Find where the given text appears and provide that cell's center as (x, y) coordinate. 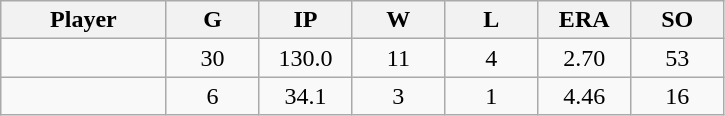
34.1 (306, 96)
Player (84, 20)
3 (398, 96)
IP (306, 20)
30 (212, 58)
16 (678, 96)
130.0 (306, 58)
W (398, 20)
6 (212, 96)
1 (492, 96)
11 (398, 58)
4.46 (584, 96)
L (492, 20)
SO (678, 20)
2.70 (584, 58)
G (212, 20)
4 (492, 58)
53 (678, 58)
ERA (584, 20)
